Provide the [X, Y] coordinate of the cell's center where the given text is located.  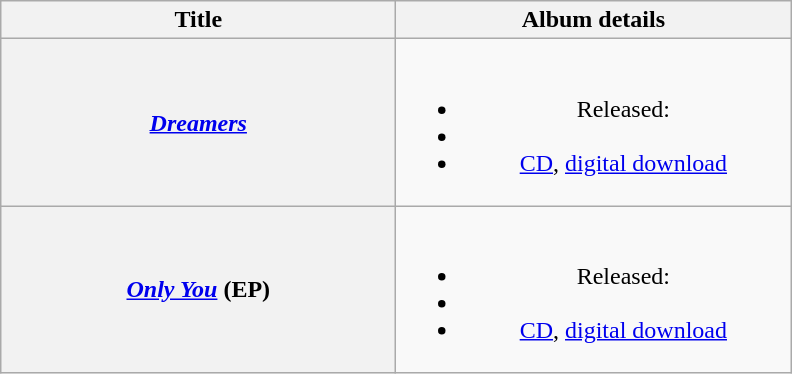
Album details [594, 20]
Dreamers [198, 122]
Title [198, 20]
Only You (EP) [198, 290]
